Search for the cell housing the specified text and yield its (x, y) center coordinate. 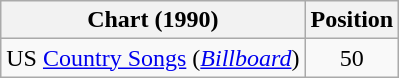
US Country Songs (Billboard) (153, 58)
50 (352, 58)
Position (352, 20)
Chart (1990) (153, 20)
